Pinpoint the cell where the given text exists, returning its (x, y) midpoint coordinate. 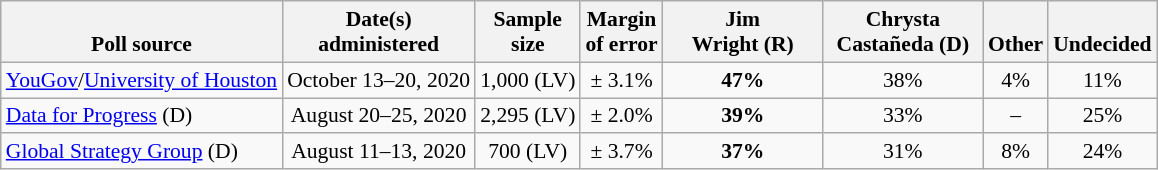
31% (903, 152)
– (1016, 116)
ChrystaCastañeda (D) (903, 32)
YouGov/University of Houston (142, 80)
4% (1016, 80)
33% (903, 116)
± 3.7% (621, 152)
Samplesize (528, 32)
Data for Progress (D) (142, 116)
Undecided (1102, 32)
Marginof error (621, 32)
24% (1102, 152)
Global Strategy Group (D) (142, 152)
± 3.1% (621, 80)
8% (1016, 152)
38% (903, 80)
25% (1102, 116)
October 13–20, 2020 (378, 80)
47% (743, 80)
Date(s)administered (378, 32)
11% (1102, 80)
August 11–13, 2020 (378, 152)
Poll source (142, 32)
2,295 (LV) (528, 116)
± 2.0% (621, 116)
700 (LV) (528, 152)
39% (743, 116)
1,000 (LV) (528, 80)
37% (743, 152)
JimWright (R) (743, 32)
Other (1016, 32)
August 20–25, 2020 (378, 116)
